Extract the (x, y) coordinate from the center of the cell holding the provided text.  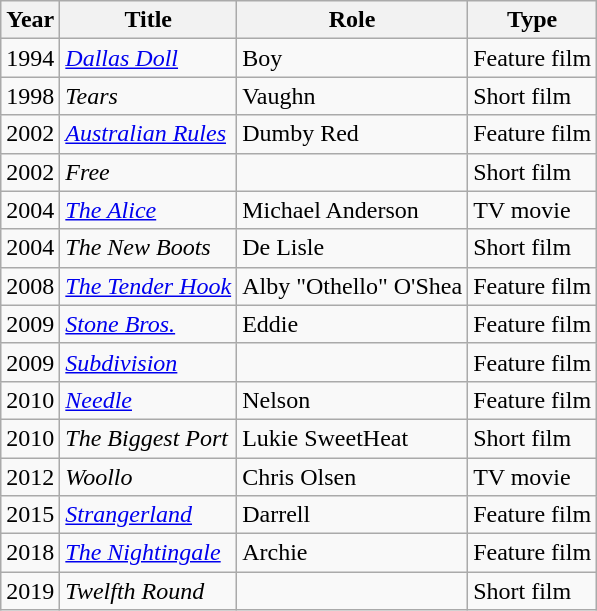
2008 (30, 286)
Stone Bros. (148, 324)
Australian Rules (148, 134)
Subdivision (148, 362)
Michael Anderson (352, 210)
Woollo (148, 477)
Year (30, 20)
The Nightingale (148, 553)
Lukie SweetHeat (352, 438)
The New Boots (148, 248)
Role (352, 20)
Twelfth Round (148, 591)
2012 (30, 477)
Tears (148, 96)
2019 (30, 591)
2018 (30, 553)
Dumby Red (352, 134)
Darrell (352, 515)
Needle (148, 400)
1998 (30, 96)
Dallas Doll (148, 58)
Free (148, 172)
The Tender Hook (148, 286)
Vaughn (352, 96)
Chris Olsen (352, 477)
Title (148, 20)
Boy (352, 58)
Alby "Othello" O'Shea (352, 286)
De Lisle (352, 248)
2015 (30, 515)
The Alice (148, 210)
Nelson (352, 400)
Eddie (352, 324)
Type (532, 20)
Archie (352, 553)
Strangerland (148, 515)
1994 (30, 58)
The Biggest Port (148, 438)
